Return the [X, Y] coordinate for the center point of the cell that contains the specified text.  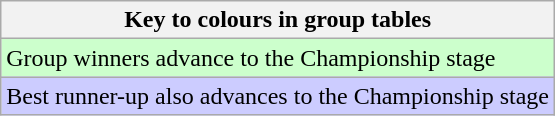
Key to colours in group tables [278, 20]
Best runner-up also advances to the Championship stage [278, 96]
Group winners advance to the Championship stage [278, 58]
